Identify which cell holds the provided text, then report its [X, Y] central coordinate. 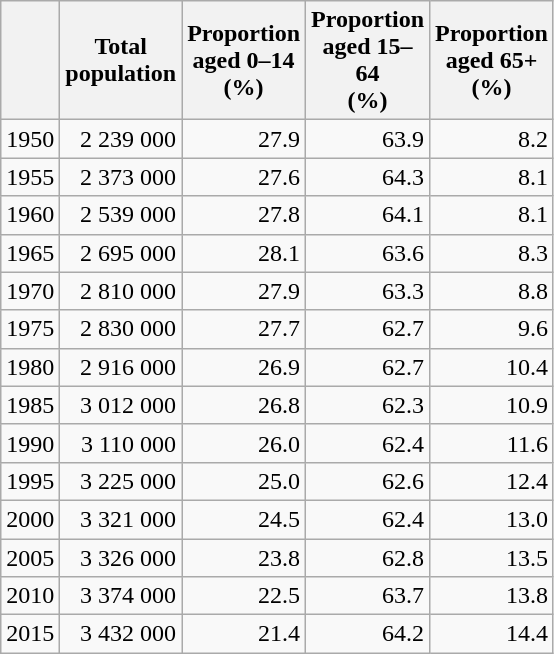
1985 [30, 405]
2000 [30, 519]
2 830 000 [121, 329]
2 539 000 [121, 215]
3 012 000 [121, 405]
64.3 [368, 177]
3 225 000 [121, 481]
2 810 000 [121, 291]
2 373 000 [121, 177]
3 326 000 [121, 557]
12.4 [492, 481]
62.3 [368, 405]
1965 [30, 253]
3 432 000 [121, 634]
3 110 000 [121, 443]
63.6 [368, 253]
23.8 [244, 557]
9.6 [492, 329]
27.8 [244, 215]
26.8 [244, 405]
22.5 [244, 596]
28.1 [244, 253]
3 321 000 [121, 519]
11.6 [492, 443]
64.1 [368, 215]
8.3 [492, 253]
2 916 000 [121, 367]
26.0 [244, 443]
27.6 [244, 177]
8.8 [492, 291]
2010 [30, 596]
1975 [30, 329]
1980 [30, 367]
Total population [121, 60]
13.8 [492, 596]
1990 [30, 443]
63.9 [368, 139]
24.5 [244, 519]
1995 [30, 481]
10.4 [492, 367]
13.5 [492, 557]
64.2 [368, 634]
21.4 [244, 634]
1960 [30, 215]
14.4 [492, 634]
2 239 000 [121, 139]
2 695 000 [121, 253]
Proportionaged 0–14(%) [244, 60]
63.7 [368, 596]
62.8 [368, 557]
2005 [30, 557]
1970 [30, 291]
8.2 [492, 139]
Proportionaged 65+(%) [492, 60]
2015 [30, 634]
25.0 [244, 481]
1950 [30, 139]
13.0 [492, 519]
10.9 [492, 405]
1955 [30, 177]
62.6 [368, 481]
63.3 [368, 291]
3 374 000 [121, 596]
Proportionaged 15–64(%) [368, 60]
26.9 [244, 367]
27.7 [244, 329]
